Pinpoint the cell where the given text exists, returning its (x, y) midpoint coordinate. 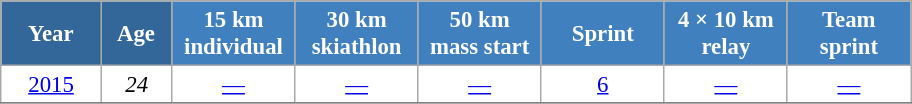
Age (136, 34)
Year (52, 34)
Team sprint (848, 34)
24 (136, 85)
15 km individual (234, 34)
30 km skiathlon (356, 34)
4 × 10 km relay (726, 34)
Sprint (602, 34)
50 km mass start (480, 34)
6 (602, 85)
2015 (52, 85)
